For the text-containing cell, return its midpoint in (x, y) coordinate format. 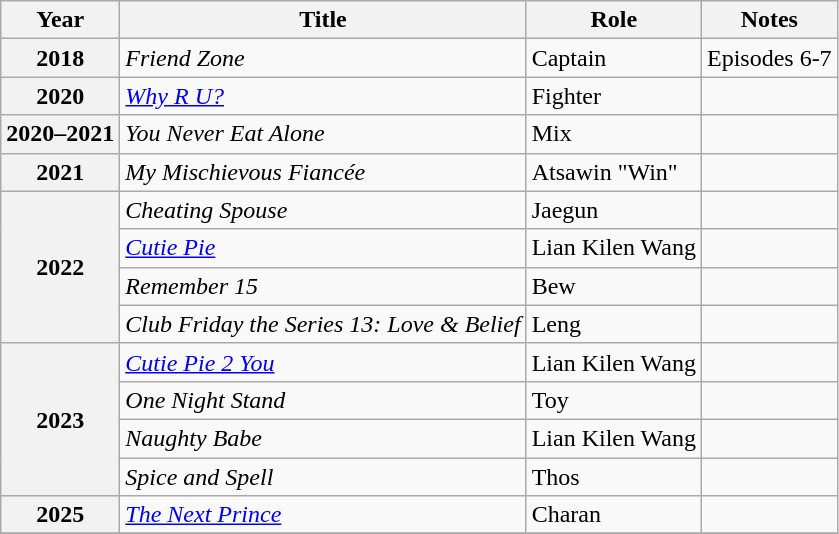
Cheating Spouse (323, 210)
Fighter (614, 96)
Naughty Babe (323, 438)
Spice and Spell (323, 477)
Atsawin "Win" (614, 172)
Year (60, 20)
Club Friday the Series 13: Love & Belief (323, 324)
Jaegun (614, 210)
Notes (769, 20)
Charan (614, 515)
2020–2021 (60, 134)
My Mischievous Fiancée (323, 172)
Bew (614, 286)
Why R U? (323, 96)
Title (323, 20)
You Never Eat Alone (323, 134)
Leng (614, 324)
Role (614, 20)
Thos (614, 477)
2021 (60, 172)
Toy (614, 400)
Cutie Pie (323, 248)
2022 (60, 267)
2020 (60, 96)
Cutie Pie 2 You (323, 362)
Mix (614, 134)
Friend Zone (323, 58)
Remember 15 (323, 286)
Episodes 6-7 (769, 58)
2018 (60, 58)
Captain (614, 58)
2023 (60, 419)
One Night Stand (323, 400)
2025 (60, 515)
The Next Prince (323, 515)
